Search for the cell housing the specified text and yield its [x, y] center coordinate. 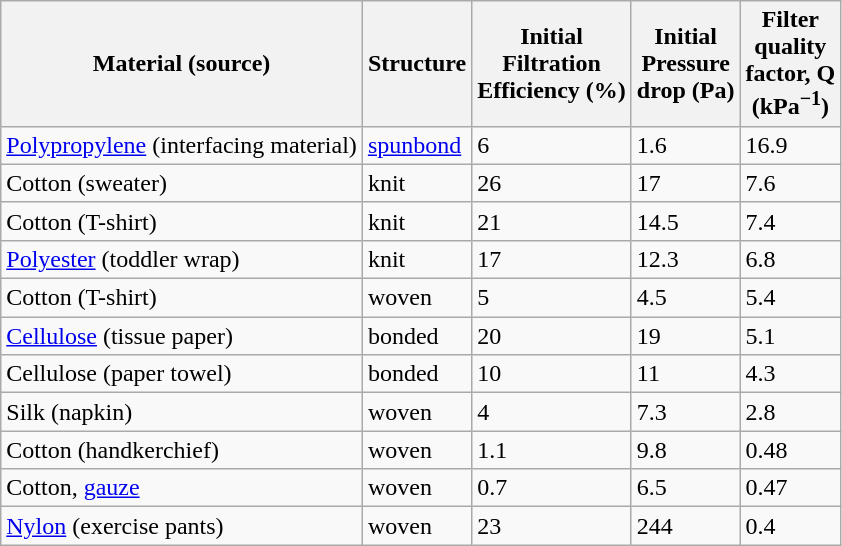
Material (source) [182, 64]
21 [552, 221]
0.48 [790, 450]
Initial Filtration Efficiency (%) [552, 64]
7.4 [790, 221]
Silk (napkin) [182, 412]
6 [552, 145]
16.9 [790, 145]
11 [686, 374]
14.5 [686, 221]
9.8 [686, 450]
19 [686, 336]
Cellulose (tissue paper) [182, 336]
5.4 [790, 298]
26 [552, 183]
Polyester (toddler wrap) [182, 259]
12.3 [686, 259]
Cotton (sweater) [182, 183]
1.6 [686, 145]
Filter quality factor, Q (kPa−1) [790, 64]
Cotton, gauze [182, 488]
Initial Pressure drop (Pa) [686, 64]
0.7 [552, 488]
spunbond [416, 145]
1.1 [552, 450]
4.5 [686, 298]
Polypropylene (interfacing material) [182, 145]
5 [552, 298]
20 [552, 336]
Cellulose (paper towel) [182, 374]
244 [686, 526]
5.1 [790, 336]
Nylon (exercise pants) [182, 526]
0.4 [790, 526]
0.47 [790, 488]
10 [552, 374]
7.6 [790, 183]
2.8 [790, 412]
4 [552, 412]
Structure [416, 64]
4.3 [790, 374]
6.5 [686, 488]
7.3 [686, 412]
23 [552, 526]
6.8 [790, 259]
Cotton (handkerchief) [182, 450]
